From the cell containing the given text, extract its center point as (X, Y) coordinate. 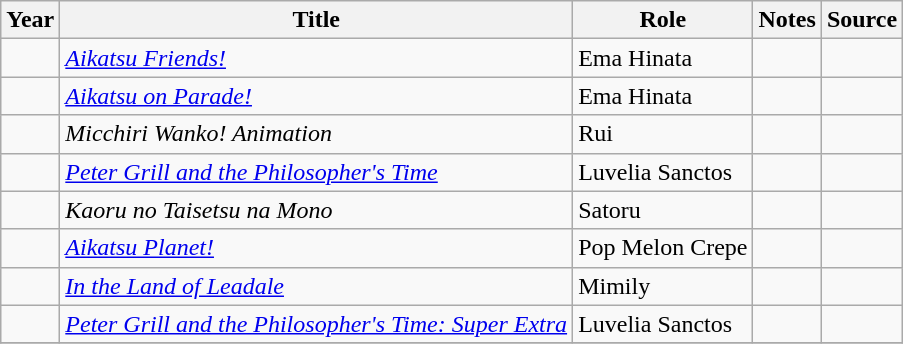
Year (30, 20)
Peter Grill and the Philosopher's Time: Super Extra (316, 324)
Source (862, 20)
Micchiri Wanko! Animation (316, 134)
Title (316, 20)
Kaoru no Taisetsu na Mono (316, 210)
Pop Melon Crepe (663, 248)
Aikatsu on Parade! (316, 96)
Rui (663, 134)
Satoru (663, 210)
Aikatsu Friends! (316, 58)
Mimily (663, 286)
Aikatsu Planet! (316, 248)
In the Land of Leadale (316, 286)
Notes (787, 20)
Peter Grill and the Philosopher's Time (316, 172)
Role (663, 20)
